From the cell containing the given text, extract its center point as [x, y] coordinate. 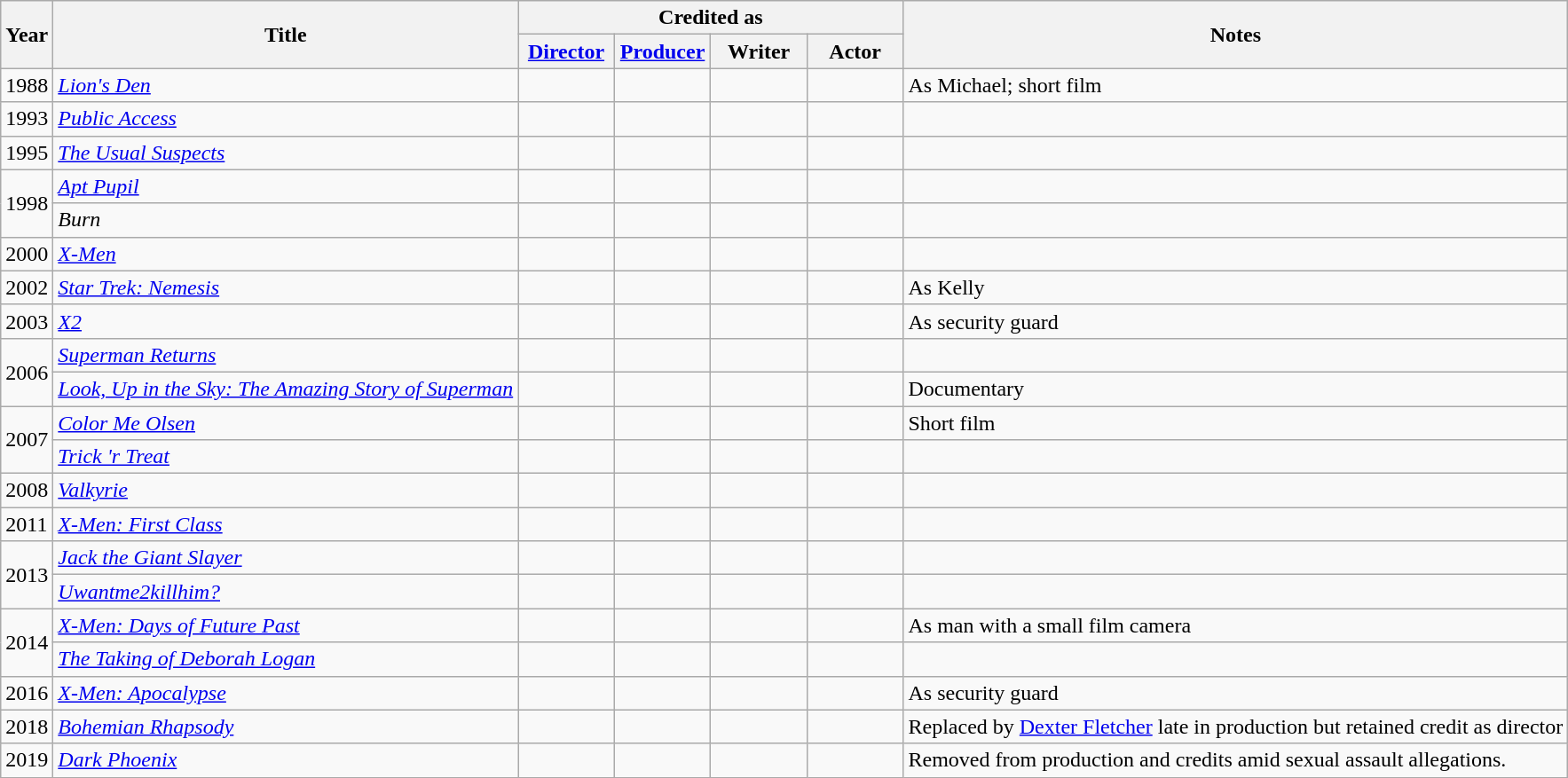
Replaced by Dexter Fletcher late in production but retained credit as director [1235, 727]
1993 [27, 119]
Look, Up in the Sky: The Amazing Story of Superman [286, 389]
Apt Pupil [286, 186]
Jack the Giant Slayer [286, 558]
1995 [27, 153]
The Usual Suspects [286, 153]
Uwantme2killhim? [286, 592]
Lion's Den [286, 85]
Bohemian Rhapsody [286, 727]
2008 [27, 491]
2006 [27, 372]
Producer [662, 51]
Credited as [711, 18]
Documentary [1235, 389]
X-Men [286, 254]
The Taking of Deborah Logan [286, 659]
2013 [27, 575]
2011 [27, 524]
X2 [286, 321]
X-Men: Days of Future Past [286, 625]
2002 [27, 287]
2019 [27, 760]
Notes [1235, 35]
X-Men: First Class [286, 524]
1998 [27, 203]
Burn [286, 220]
As Michael; short film [1235, 85]
X-Men: Apocalypse [286, 693]
2003 [27, 321]
Year [27, 35]
As man with a small film camera [1235, 625]
Superman Returns [286, 355]
Dark Phoenix [286, 760]
Removed from production and credits amid sexual assault allegations. [1235, 760]
Title [286, 35]
Color Me Olsen [286, 423]
2014 [27, 642]
Director [566, 51]
1988 [27, 85]
2016 [27, 693]
Star Trek: Nemesis [286, 287]
Actor [855, 51]
Public Access [286, 119]
2018 [27, 727]
Trick 'r Treat [286, 457]
As Kelly [1235, 287]
Writer [760, 51]
2007 [27, 440]
Valkyrie [286, 491]
Short film [1235, 423]
2000 [27, 254]
